Detect which cell encompasses the target text, then output its [x, y] center coordinate. 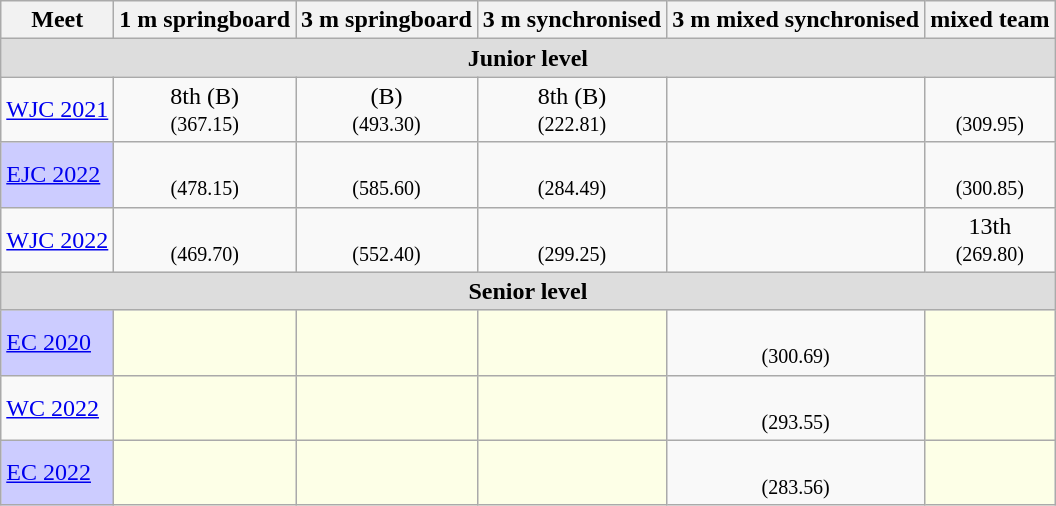
(478.15) [205, 174]
8th (B)(222.81) [572, 110]
EC 2022 [58, 472]
(309.95) [990, 110]
1 m springboard [205, 20]
3 m springboard [387, 20]
mixed team [990, 20]
8th (B)(367.15) [205, 110]
Meet [58, 20]
WJC 2022 [58, 240]
Junior level [528, 58]
(293.55) [796, 408]
(469.70) [205, 240]
WC 2022 [58, 408]
3 m synchronised [572, 20]
(300.69) [796, 342]
(299.25) [572, 240]
13th(269.80) [990, 240]
WJC 2021 [58, 110]
(B)(493.30) [387, 110]
EJC 2022 [58, 174]
(585.60) [387, 174]
(300.85) [990, 174]
(284.49) [572, 174]
Senior level [528, 291]
(283.56) [796, 472]
EC 2020 [58, 342]
(552.40) [387, 240]
3 m mixed synchronised [796, 20]
